Pinpoint the cell where the given text exists, returning its (x, y) midpoint coordinate. 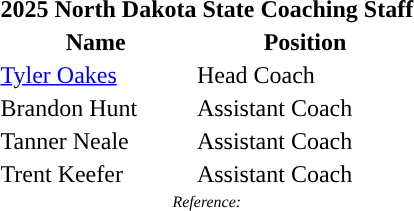
Head Coach (304, 75)
Position (304, 42)
